Determine the [X, Y] coordinate at the center of the cell enclosing the given text.  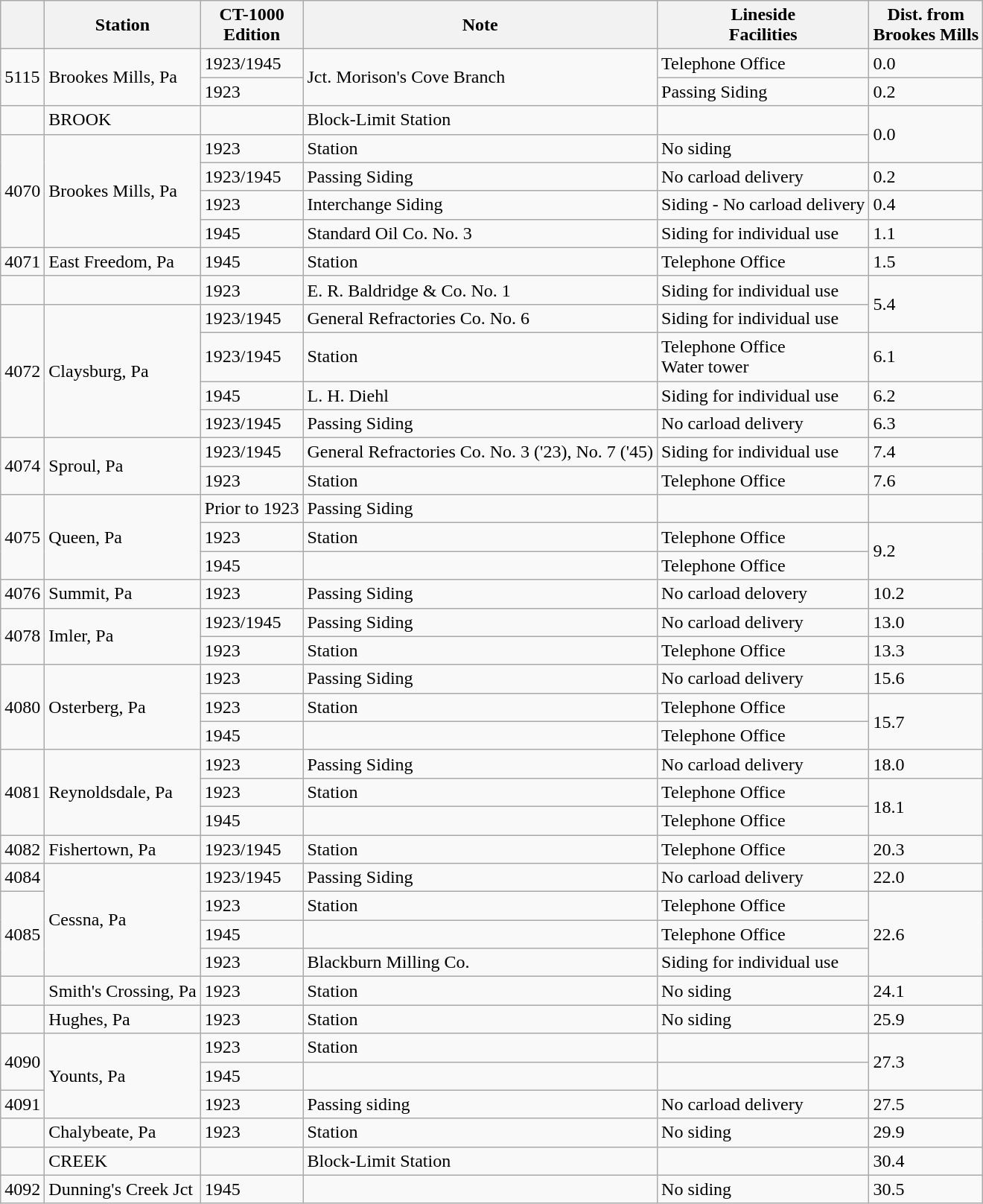
6.3 [926, 424]
4075 [22, 537]
LinesideFacilities [763, 25]
CT-1000Edition [252, 25]
4090 [22, 1062]
4092 [22, 1189]
E. R. Baldridge & Co. No. 1 [480, 290]
0.4 [926, 205]
Note [480, 25]
No carload delovery [763, 594]
22.0 [926, 878]
13.3 [926, 650]
Younts, Pa [122, 1076]
1.1 [926, 233]
Prior to 1923 [252, 509]
27.5 [926, 1104]
East Freedom, Pa [122, 262]
4081 [22, 792]
General Refractories Co. No. 3 ('23), No. 7 ('45) [480, 452]
24.1 [926, 991]
18.1 [926, 806]
4074 [22, 466]
4085 [22, 934]
6.2 [926, 396]
4082 [22, 849]
Chalybeate, Pa [122, 1132]
Reynoldsdale, Pa [122, 792]
BROOK [122, 120]
20.3 [926, 849]
Summit, Pa [122, 594]
Standard Oil Co. No. 3 [480, 233]
Imler, Pa [122, 636]
4078 [22, 636]
5115 [22, 77]
27.3 [926, 1062]
4070 [22, 191]
Interchange Siding [480, 205]
7.6 [926, 481]
Passing siding [480, 1104]
Queen, Pa [122, 537]
5.4 [926, 304]
18.0 [926, 764]
4072 [22, 371]
Fishertown, Pa [122, 849]
6.1 [926, 356]
Telephone OfficeWater tower [763, 356]
Osterberg, Pa [122, 707]
15.6 [926, 679]
CREEK [122, 1161]
Siding - No carload delivery [763, 205]
7.4 [926, 452]
10.2 [926, 594]
Dunning's Creek Jct [122, 1189]
4071 [22, 262]
15.7 [926, 721]
4084 [22, 878]
13.0 [926, 622]
4076 [22, 594]
30.5 [926, 1189]
30.4 [926, 1161]
Hughes, Pa [122, 1019]
29.9 [926, 1132]
Sproul, Pa [122, 466]
9.2 [926, 551]
25.9 [926, 1019]
22.6 [926, 934]
Smith's Crossing, Pa [122, 991]
4091 [22, 1104]
General Refractories Co. No. 6 [480, 318]
Claysburg, Pa [122, 371]
Dist. fromBrookes Mills [926, 25]
Cessna, Pa [122, 920]
Blackburn Milling Co. [480, 963]
4080 [22, 707]
Jct. Morison's Cove Branch [480, 77]
L. H. Diehl [480, 396]
1.5 [926, 262]
